Capture the cell that displays the provided text and extract its [X, Y] central coordinate. 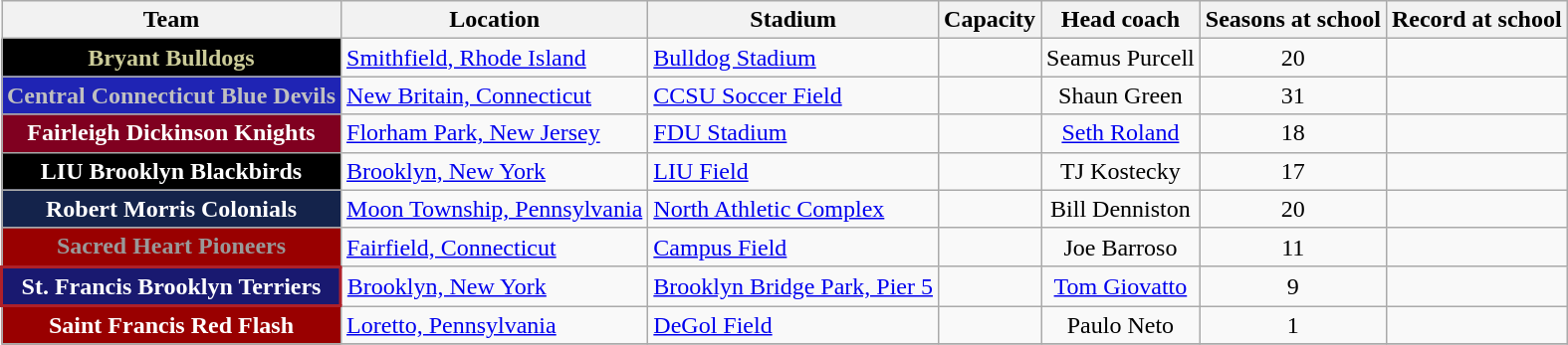
Joe Barroso [1121, 247]
DeGol Field [793, 326]
North Athletic Complex [793, 209]
Seamus Purcell [1121, 58]
Bulldog Stadium [793, 58]
Shaun Green [1121, 95]
Saint Francis Red Flash [171, 326]
Brooklyn Bridge Park, Pier 5 [793, 286]
LIU Brooklyn Blackbirds [171, 171]
Smithfield, Rhode Island [495, 58]
Loretto, Pennsylvania [495, 326]
Fairleigh Dickinson Knights [171, 133]
Paulo Neto [1121, 326]
Seth Roland [1121, 133]
17 [1292, 171]
1 [1292, 326]
Robert Morris Colonials [171, 209]
Seasons at school [1292, 20]
LIU Field [793, 171]
18 [1292, 133]
Stadium [793, 20]
FDU Stadium [793, 133]
CCSU Soccer Field [793, 95]
Team [171, 20]
Sacred Heart Pioneers [171, 247]
Moon Township, Pennsylvania [495, 209]
Head coach [1121, 20]
Fairfield, Connecticut [495, 247]
31 [1292, 95]
9 [1292, 286]
Record at school [1476, 20]
Campus Field [793, 247]
Capacity [990, 20]
St. Francis Brooklyn Terriers [171, 286]
Location [495, 20]
Florham Park, New Jersey [495, 133]
New Britain, Connecticut [495, 95]
Bryant Bulldogs [171, 58]
TJ Kostecky [1121, 171]
11 [1292, 247]
Tom Giovatto [1121, 286]
Central Connecticut Blue Devils [171, 95]
Bill Denniston [1121, 209]
